Return [X, Y] of the center of cell containing provided text 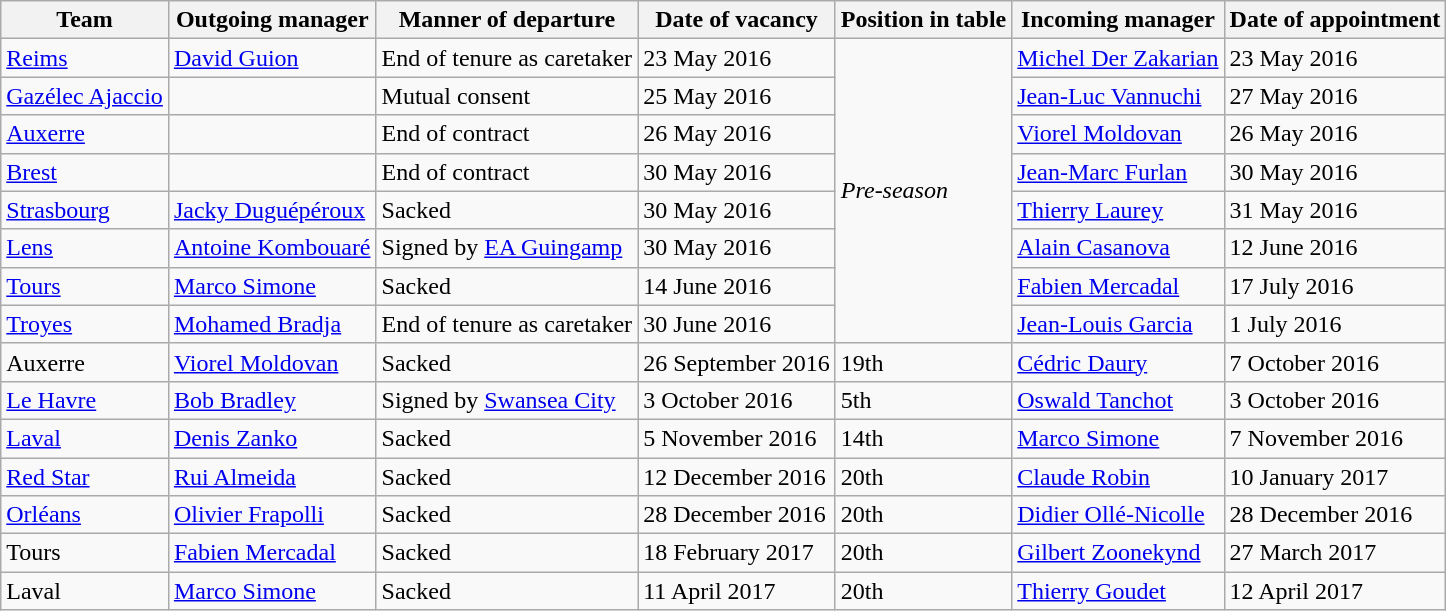
27 May 2016 [1335, 96]
12 June 2016 [1335, 248]
Jean-Louis Garcia [1118, 324]
Gilbert Zoonekynd [1118, 553]
Antoine Kombouaré [272, 248]
11 April 2017 [737, 591]
Denis Zanko [272, 438]
Oswald Tanchot [1118, 400]
Outgoing manager [272, 20]
5th [923, 400]
7 November 2016 [1335, 438]
18 February 2017 [737, 553]
Reims [85, 58]
Date of appointment [1335, 20]
Olivier Frapolli [272, 515]
10 January 2017 [1335, 477]
Rui Almeida [272, 477]
Date of vacancy [737, 20]
Pre-season [923, 191]
27 March 2017 [1335, 553]
Signed by EA Guingamp [507, 248]
Claude Robin [1118, 477]
Troyes [85, 324]
Incoming manager [1118, 20]
Michel Der Zakarian [1118, 58]
31 May 2016 [1335, 210]
Brest [85, 172]
19th [923, 362]
Bob Bradley [272, 400]
Thierry Laurey [1118, 210]
Didier Ollé-Nicolle [1118, 515]
Alain Casanova [1118, 248]
17 July 2016 [1335, 286]
Signed by Swansea City [507, 400]
Mohamed Bradja [272, 324]
12 December 2016 [737, 477]
Jean-Marc Furlan [1118, 172]
Red Star [85, 477]
7 October 2016 [1335, 362]
Jacky Duguépéroux [272, 210]
Team [85, 20]
25 May 2016 [737, 96]
Lens [85, 248]
12 April 2017 [1335, 591]
Orléans [85, 515]
1 July 2016 [1335, 324]
Cédric Daury [1118, 362]
Position in table [923, 20]
26 September 2016 [737, 362]
14 June 2016 [737, 286]
30 June 2016 [737, 324]
David Guion [272, 58]
Strasbourg [85, 210]
5 November 2016 [737, 438]
Jean-Luc Vannuchi [1118, 96]
Le Havre [85, 400]
14th [923, 438]
Mutual consent [507, 96]
Manner of departure [507, 20]
Thierry Goudet [1118, 591]
Gazélec Ajaccio [85, 96]
